Return [x, y] of the center of cell containing provided text 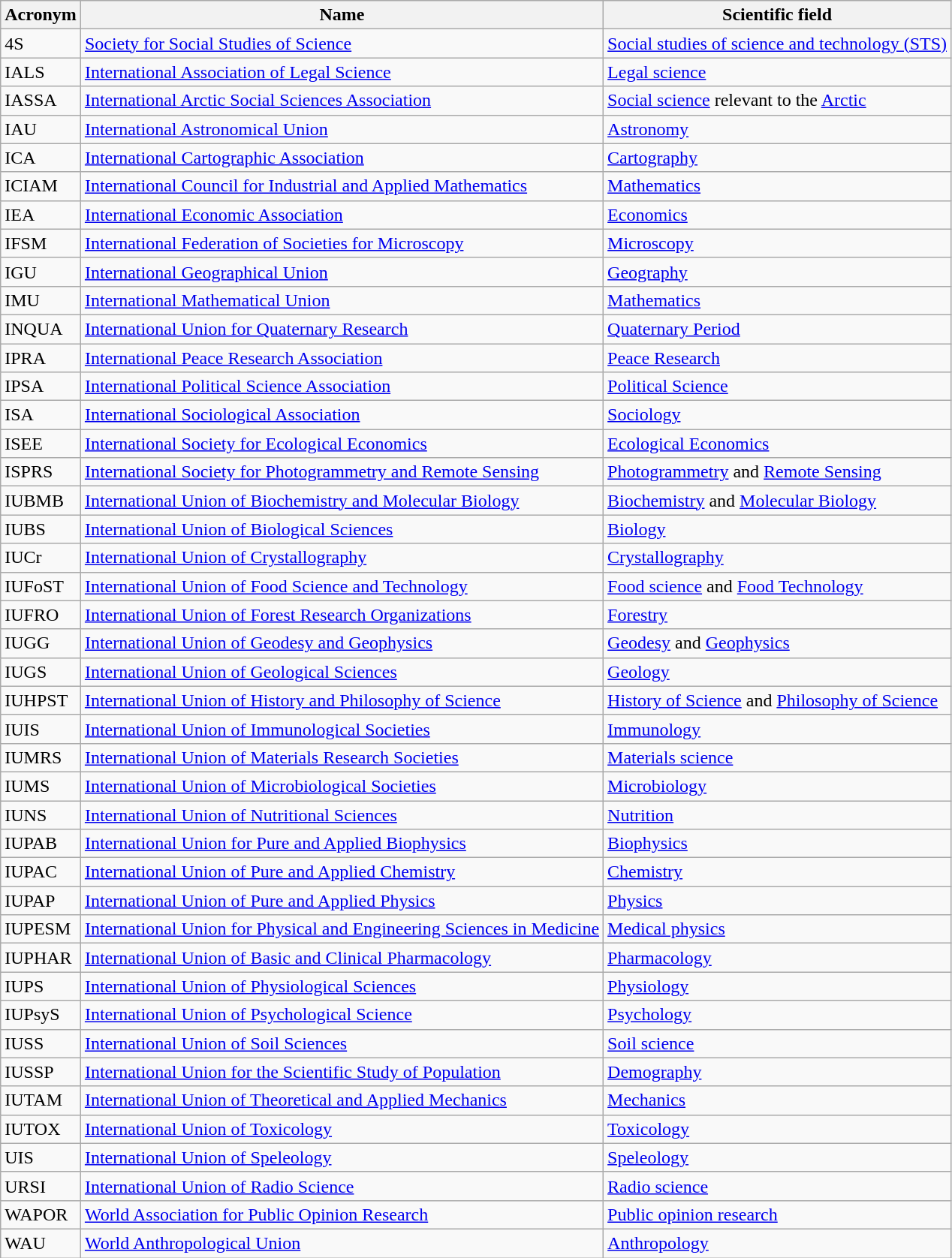
Pharmacology [778, 958]
IUPAC [41, 872]
International Union of Psychological Science [342, 1015]
Soil science [778, 1043]
Physics [778, 901]
World Anthropological Union [342, 1243]
WAU [41, 1243]
International Union for Pure and Applied Biophysics [342, 844]
International Union of Geodesy and Geophysics [342, 643]
International Council for Industrial and Applied Mathematics [342, 186]
International Union of Pure and Applied Chemistry [342, 872]
Public opinion research [778, 1214]
International Union of Microbiological Societies [342, 786]
International Union of Biological Sciences [342, 529]
Social studies of science and technology (STS) [778, 44]
Microscopy [778, 243]
IUPAB [41, 844]
Peace Research [778, 358]
IUSSP [41, 1072]
International Union for the Scientific Study of Population [342, 1072]
Geology [778, 672]
International Union of Materials Research Societies [342, 757]
IUFRO [41, 615]
Social science relevant to the Arctic [778, 101]
4S [41, 44]
History of Science and Philosophy of Science [778, 700]
UIS [41, 1157]
International Economic Association [342, 215]
IUPHAR [41, 958]
Radio science [778, 1186]
Materials science [778, 757]
Legal science [778, 72]
URSI [41, 1186]
IUHPST [41, 700]
International Union of Nutritional Sciences [342, 814]
ICA [41, 158]
IPRA [41, 358]
Acronym [41, 15]
Name [342, 15]
Ecological Economics [778, 444]
International Society for Ecological Economics [342, 444]
IEA [41, 215]
IPSA [41, 387]
International Union of Geological Sciences [342, 672]
ISPRS [41, 472]
IUCr [41, 558]
Microbiology [778, 786]
Immunology [778, 729]
WAPOR [41, 1214]
IUPAP [41, 901]
IUPESM [41, 929]
International Union of History and Philosophy of Science [342, 700]
IUTOX [41, 1129]
ICIAM [41, 186]
IUPS [41, 986]
International Cartographic Association [342, 158]
International Sociological Association [342, 415]
IUBS [41, 529]
Sociology [778, 415]
IUNS [41, 814]
Economics [778, 215]
IUTAM [41, 1100]
International Union of Pure and Applied Physics [342, 901]
Scientific field [778, 15]
Medical physics [778, 929]
Chemistry [778, 872]
Physiology [778, 986]
International Union for Quaternary Research [342, 329]
International Union of Immunological Societies [342, 729]
International Arctic Social Sciences Association [342, 101]
Anthropology [778, 1243]
Crystallography [778, 558]
International Union of Forest Research Organizations [342, 615]
International Union of Crystallography [342, 558]
Quaternary Period [778, 329]
Psychology [778, 1015]
International Union for Physical and Engineering Sciences in Medicine [342, 929]
International Peace Research Association [342, 358]
IAU [41, 129]
International Political Science Association [342, 387]
Toxicology [778, 1129]
IUMS [41, 786]
IUPsyS [41, 1015]
Biochemistry and Molecular Biology [778, 501]
IUBMB [41, 501]
Cartography [778, 158]
IUFoST [41, 586]
International Union of Physiological Sciences [342, 986]
International Mathematical Union [342, 300]
ISEE [41, 444]
Nutrition [778, 814]
International Union of Radio Science [342, 1186]
Biophysics [778, 844]
International Union of Biochemistry and Molecular Biology [342, 501]
Mechanics [778, 1100]
IUMRS [41, 757]
Political Science [778, 387]
Forestry [778, 615]
IGU [41, 272]
Biology [778, 529]
Society for Social Studies of Science [342, 44]
IUGG [41, 643]
International Union of Toxicology [342, 1129]
International Association of Legal Science [342, 72]
IUSS [41, 1043]
IASSA [41, 101]
Demography [778, 1072]
IALS [41, 72]
International Federation of Societies for Microscopy [342, 243]
International Union of Food Science and Technology [342, 586]
International Society for Photogrammetry and Remote Sensing [342, 472]
IUIS [41, 729]
International Union of Speleology [342, 1157]
Speleology [778, 1157]
Geodesy and Geophysics [778, 643]
INQUA [41, 329]
World Association for Public Opinion Research [342, 1214]
Geography [778, 272]
International Geographical Union [342, 272]
International Astronomical Union [342, 129]
Food science and Food Technology [778, 586]
Astronomy [778, 129]
IFSM [41, 243]
ISA [41, 415]
International Union of Theoretical and Applied Mechanics [342, 1100]
IMU [41, 300]
Photogrammetry and Remote Sensing [778, 472]
International Union of Basic and Clinical Pharmacology [342, 958]
International Union of Soil Sciences [342, 1043]
IUGS [41, 672]
